From the cell containing the given text, extract its center point as (X, Y) coordinate. 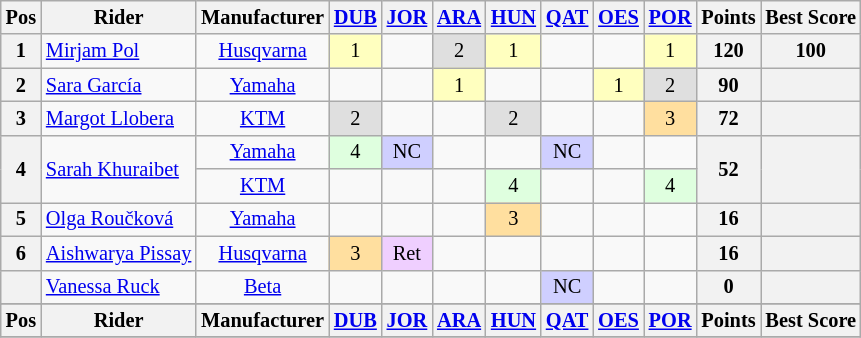
Ret (407, 253)
Sarah Khuraibet (118, 168)
Beta (262, 287)
6 (21, 253)
5 (21, 219)
Sara García (118, 85)
Mirjam Pol (118, 51)
Vanessa Ruck (118, 287)
Margot Llobera (118, 118)
Olga Roučková (118, 219)
100 (810, 51)
0 (728, 287)
52 (728, 168)
72 (728, 118)
Aishwarya Pissay (118, 253)
90 (728, 85)
120 (728, 51)
